Locate the cell with the specified text and output its (X, Y) center coordinate. 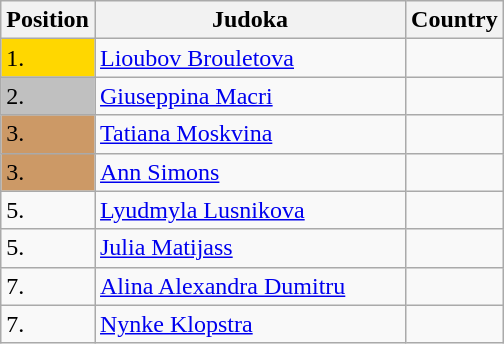
Position (48, 20)
Judoka (250, 20)
1. (48, 58)
Lioubov Brouletova (250, 58)
Country (455, 20)
2. (48, 96)
Julia Matijass (250, 248)
Alina Alexandra Dumitru (250, 286)
Giuseppina Macri (250, 96)
Nynke Klopstra (250, 324)
Tatiana Moskvina (250, 134)
Ann Simons (250, 172)
Lyudmyla Lusnikova (250, 210)
